Find where the given text appears and provide that cell's center as [X, Y] coordinate. 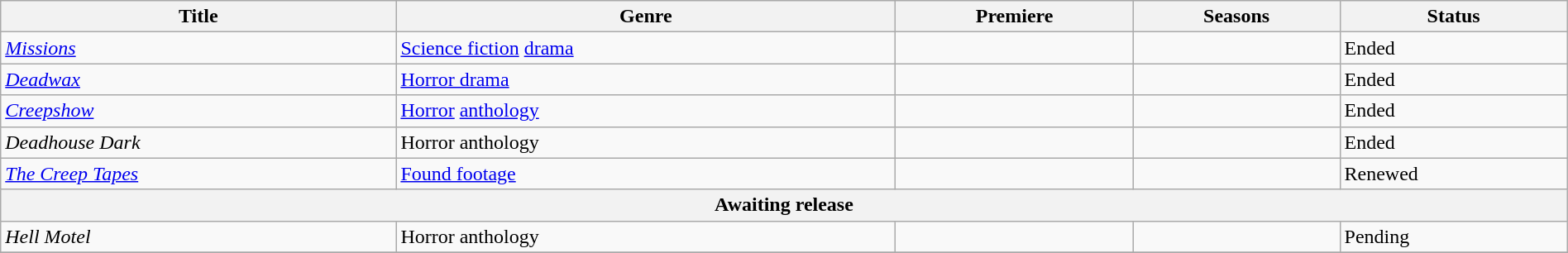
Science fiction drama [646, 48]
Premiere [1014, 17]
Renewed [1454, 174]
The Creep Tapes [198, 174]
Horror drama [646, 79]
Status [1454, 17]
Deadwax [198, 79]
Deadhouse Dark [198, 142]
Genre [646, 17]
Creepshow [198, 111]
Missions [198, 48]
Found footage [646, 174]
Seasons [1236, 17]
Pending [1454, 236]
Hell Motel [198, 236]
Awaiting release [784, 205]
Title [198, 17]
